Locate the cell with the specified text and output its (X, Y) center coordinate. 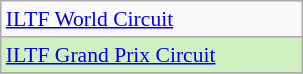
ILTF World Circuit (152, 19)
ILTF Grand Prix Circuit (152, 55)
